Locate the cell with the specified text and output its (X, Y) center coordinate. 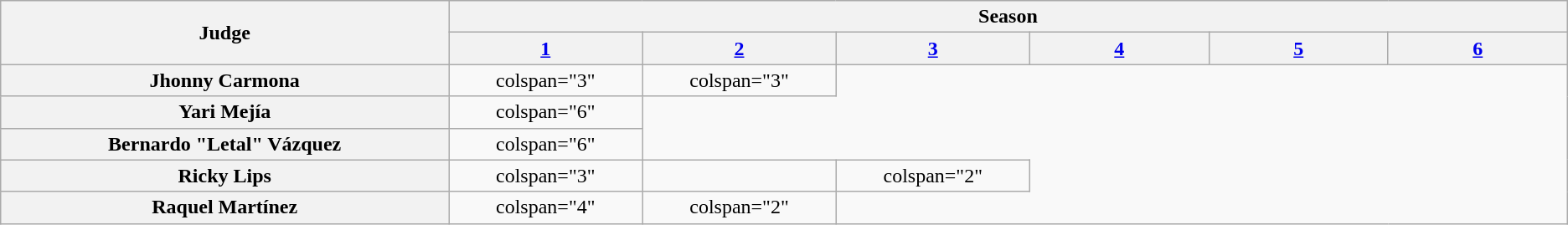
colspan="4" (546, 207)
1 (546, 49)
6 (1478, 49)
2 (739, 49)
5 (1298, 49)
4 (1119, 49)
Season (1008, 17)
Raquel Martínez (224, 207)
Bernardo "Letal" Vázquez (224, 144)
Yari Mejía (224, 112)
3 (933, 49)
Jhonny Carmona (224, 80)
Ricky Lips (224, 176)
Judge (224, 33)
